Locate the cell with the specified text and output its (x, y) center coordinate. 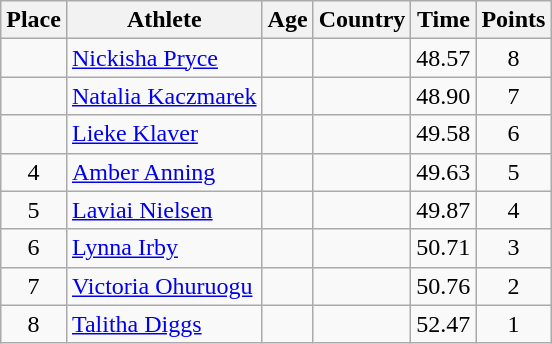
52.47 (444, 324)
49.58 (444, 134)
Natalia Kaczmarek (164, 96)
Time (444, 20)
48.90 (444, 96)
Points (514, 20)
1 (514, 324)
50.76 (444, 286)
Victoria Ohuruogu (164, 286)
49.87 (444, 210)
Amber Anning (164, 172)
50.71 (444, 248)
Place (34, 20)
Laviai Nielsen (164, 210)
Age (288, 20)
Lieke Klaver (164, 134)
48.57 (444, 58)
2 (514, 286)
Nickisha Pryce (164, 58)
3 (514, 248)
Country (362, 20)
Lynna Irby (164, 248)
Athlete (164, 20)
49.63 (444, 172)
Talitha Diggs (164, 324)
